Return [X, Y] of the center of cell containing provided text 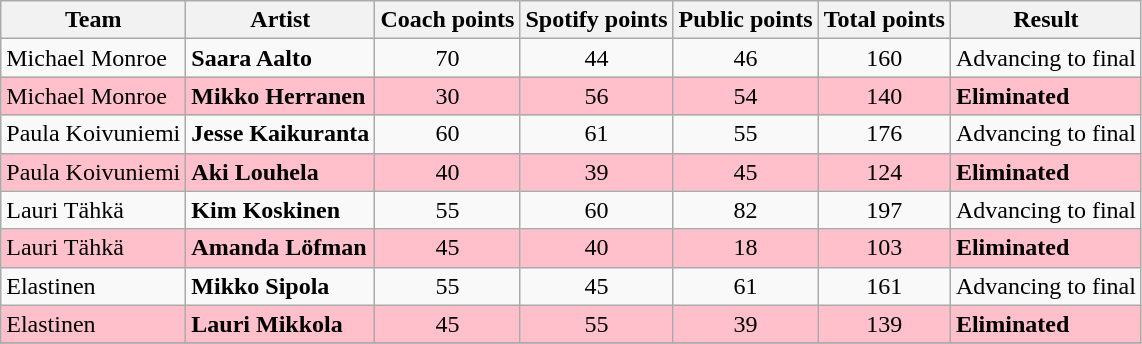
Lauri Mikkola [280, 324]
Team [94, 20]
Spotify points [596, 20]
161 [884, 286]
139 [884, 324]
18 [746, 248]
44 [596, 58]
Result [1046, 20]
197 [884, 210]
Mikko Sipola [280, 286]
160 [884, 58]
Aki Louhela [280, 172]
70 [448, 58]
Total points [884, 20]
82 [746, 210]
Public points [746, 20]
176 [884, 134]
Artist [280, 20]
140 [884, 96]
54 [746, 96]
Coach points [448, 20]
46 [746, 58]
103 [884, 248]
Mikko Herranen [280, 96]
Amanda Löfman [280, 248]
Jesse Kaikuranta [280, 134]
56 [596, 96]
30 [448, 96]
Saara Aalto [280, 58]
Kim Koskinen [280, 210]
124 [884, 172]
